For the text-containing cell, return its midpoint in (X, Y) coordinate format. 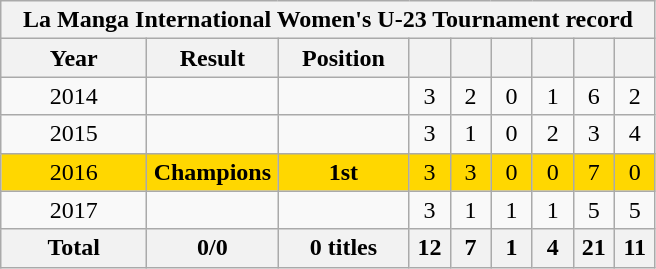
Champions (212, 172)
Total (74, 248)
2016 (74, 172)
0/0 (212, 248)
Position (344, 58)
0 titles (344, 248)
2014 (74, 96)
6 (594, 96)
Year (74, 58)
12 (430, 248)
2017 (74, 210)
11 (634, 248)
21 (594, 248)
Result (212, 58)
2015 (74, 134)
1st (344, 172)
La Manga International Women's U-23 Tournament record (328, 20)
